Find where the given text appears and provide that cell's center as [x, y] coordinate. 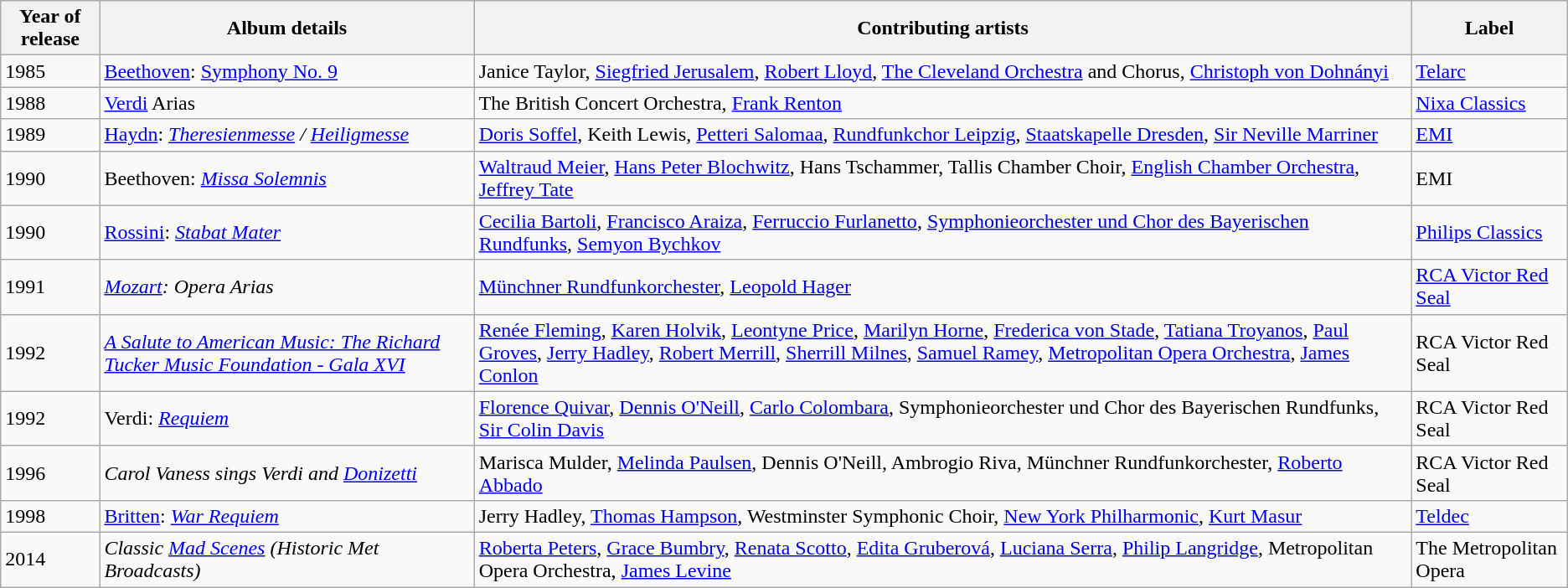
A Salute to American Music: The Richard Tucker Music Foundation - Gala XVI [286, 353]
Label [1489, 28]
Roberta Peters, Grace Bumbry, Renata Scotto, Edita Gruberová, Luciana Serra, Philip Langridge, Metropolitan Opera Orchestra, James Levine [943, 560]
Verdi: Requiem [286, 419]
1998 [50, 516]
The Metropolitan Opera [1489, 560]
Beethoven: Missa Solemnis [286, 178]
Jerry Hadley, Thomas Hampson, Westminster Symphonic Choir, New York Philharmonic, Kurt Masur [943, 516]
Verdi Arias [286, 103]
Nixa Classics [1489, 103]
Beethoven: Symphony No. 9 [286, 71]
Rossini: Stabat Mater [286, 233]
1985 [50, 71]
Classic Mad Scenes (Historic Met Broadcasts) [286, 560]
Carol Vaness sings Verdi and Donizetti [286, 472]
Album details [286, 28]
Britten: War Requiem [286, 516]
Telarc [1489, 71]
Haydn: Theresienmesse / Heiligmesse [286, 135]
Year of release [50, 28]
Contributing artists [943, 28]
The British Concert Orchestra, Frank Renton [943, 103]
1988 [50, 103]
Doris Soffel, Keith Lewis, Petteri Salomaa, Rundfunkchor Leipzig, Staatskapelle Dresden, Sir Neville Marriner [943, 135]
1996 [50, 472]
Philips Classics [1489, 233]
Waltraud Meier, Hans Peter Blochwitz, Hans Tschammer, Tallis Chamber Choir, English Chamber Orchestra, Jeffrey Tate [943, 178]
1989 [50, 135]
Cecilia Bartoli, Francisco Araiza, Ferruccio Furlanetto, Symphonieorchester und Chor des Bayerischen Rundfunks, Semyon Bychkov [943, 233]
Florence Quivar, Dennis O'Neill, Carlo Colombara, Symphonieorchester und Chor des Bayerischen Rundfunks, Sir Colin Davis [943, 419]
Marisca Mulder, Melinda Paulsen, Dennis O'Neill, Ambrogio Riva, Münchner Rundfunkorchester, Roberto Abbado [943, 472]
Teldec [1489, 516]
Janice Taylor, Siegfried Jerusalem, Robert Lloyd, The Cleveland Orchestra and Chorus, Christoph von Dohnányi [943, 71]
2014 [50, 560]
1991 [50, 286]
Münchner Rundfunkorchester, Leopold Hager [943, 286]
Mozart: Opera Arias [286, 286]
